For the text-containing cell, return its midpoint in [x, y] coordinate format. 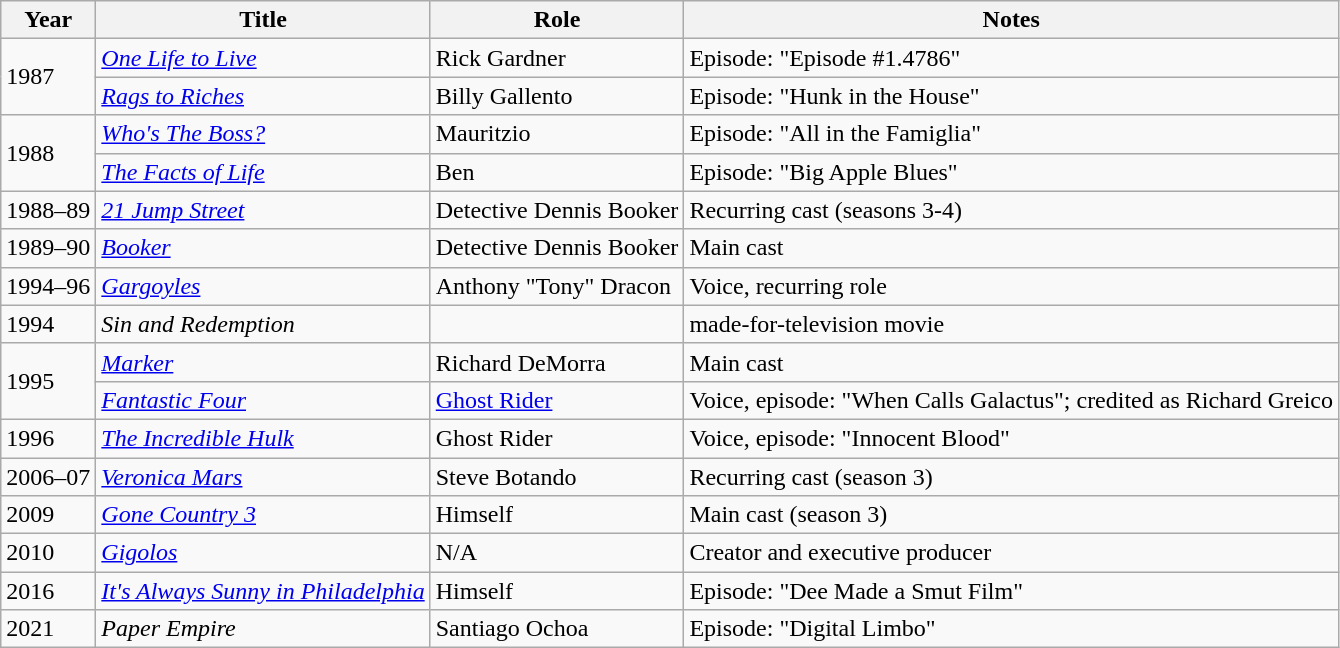
Voice, episode: "Innocent Blood" [1012, 438]
Santiago Ochoa [557, 629]
made-for-television movie [1012, 324]
Main cast (season 3) [1012, 515]
Episode: "Digital Limbo" [1012, 629]
Notes [1012, 20]
Veronica Mars [263, 477]
Episode: "Dee Made a Smut Film" [1012, 591]
Episode: "All in the Famiglia" [1012, 134]
1996 [48, 438]
Paper Empire [263, 629]
1988 [48, 153]
Gigolos [263, 553]
2016 [48, 591]
Episode: "Hunk in the House" [1012, 96]
Role [557, 20]
Title [263, 20]
One Life to Live [263, 58]
Creator and executive producer [1012, 553]
1987 [48, 77]
Voice, recurring role [1012, 286]
Ben [557, 172]
Steve Botando [557, 477]
1995 [48, 381]
Who's The Boss? [263, 134]
Recurring cast (season 3) [1012, 477]
Rick Gardner [557, 58]
Fantastic Four [263, 400]
Recurring cast (seasons 3-4) [1012, 210]
Billy Gallento [557, 96]
Year [48, 20]
The Incredible Hulk [263, 438]
2021 [48, 629]
Episode: "Big Apple Blues" [1012, 172]
Voice, episode: "When Calls Galactus"; credited as Richard Greico [1012, 400]
1994 [48, 324]
1988–89 [48, 210]
Richard DeMorra [557, 362]
1994–96 [48, 286]
2010 [48, 553]
Episode: "Episode #1.4786" [1012, 58]
N/A [557, 553]
Mauritzio [557, 134]
Marker [263, 362]
Booker [263, 248]
Sin and Redemption [263, 324]
Gone Country 3 [263, 515]
Anthony "Tony" Dracon [557, 286]
1989–90 [48, 248]
21 Jump Street [263, 210]
The Facts of Life [263, 172]
2009 [48, 515]
Rags to Riches [263, 96]
It's Always Sunny in Philadelphia [263, 591]
2006–07 [48, 477]
Gargoyles [263, 286]
